Return the (x, y) coordinate for the center point of the cell that contains the specified text.  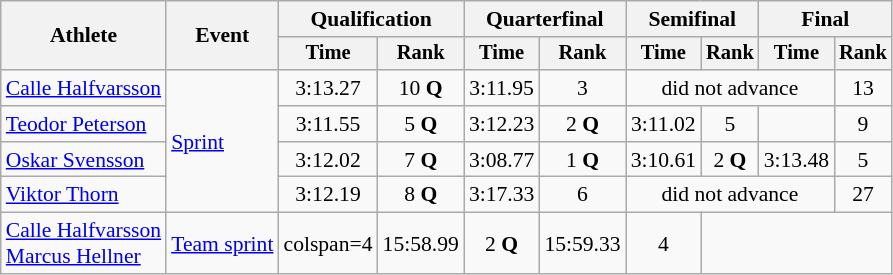
Oskar Svensson (84, 160)
colspan=4 (328, 244)
3:12.23 (502, 124)
3:12.02 (328, 160)
3:12.19 (328, 195)
Calle HalfvarssonMarcus Hellner (84, 244)
3 (582, 88)
15:58.99 (421, 244)
3:11.95 (502, 88)
Semifinal (692, 19)
Event (222, 36)
Athlete (84, 36)
1 Q (582, 160)
5 Q (421, 124)
3:08.77 (502, 160)
4 (664, 244)
13 (863, 88)
3:13.48 (796, 160)
9 (863, 124)
3:13.27 (328, 88)
6 (582, 195)
Qualification (370, 19)
Quarterfinal (545, 19)
3:10.61 (664, 160)
10 Q (421, 88)
Team sprint (222, 244)
27 (863, 195)
8 Q (421, 195)
Viktor Thorn (84, 195)
3:11.02 (664, 124)
Teodor Peterson (84, 124)
Sprint (222, 141)
Calle Halfvarsson (84, 88)
15:59.33 (582, 244)
3:11.55 (328, 124)
7 Q (421, 160)
Final (826, 19)
3:17.33 (502, 195)
